Determine the (x, y) coordinate at the center of the cell enclosing the given text.  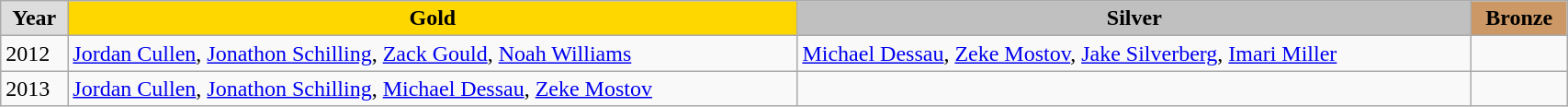
Bronze (1519, 18)
2013 (35, 89)
Jordan Cullen, Jonathon Schilling, Michael Dessau, Zeke Mostov (433, 89)
Jordan Cullen, Jonathon Schilling, Zack Gould, Noah Williams (433, 53)
Silver (1134, 18)
Year (35, 18)
2012 (35, 53)
Michael Dessau, Zeke Mostov, Jake Silverberg, Imari Miller (1134, 53)
Gold (433, 18)
